Search for the cell housing the specified text and yield its [x, y] center coordinate. 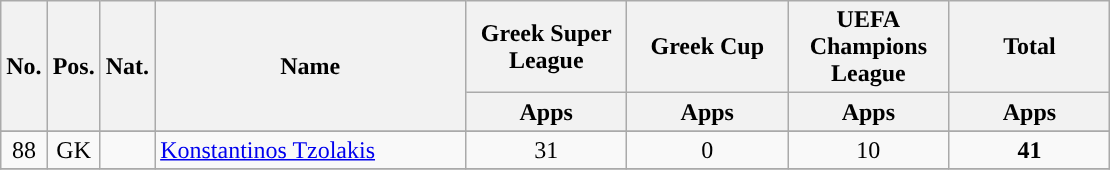
88 [24, 150]
Total [1030, 47]
10 [868, 150]
31 [546, 150]
41 [1030, 150]
Pos. [74, 66]
Konstantinos Tzolakis [310, 150]
Nat. [127, 66]
Greek Cup [708, 47]
GK [74, 150]
UEFA Champions League [868, 47]
Greek Super League [546, 47]
No. [24, 66]
0 [708, 150]
Name [310, 66]
